Determine the [x, y] coordinate at the center of the cell enclosing the given text.  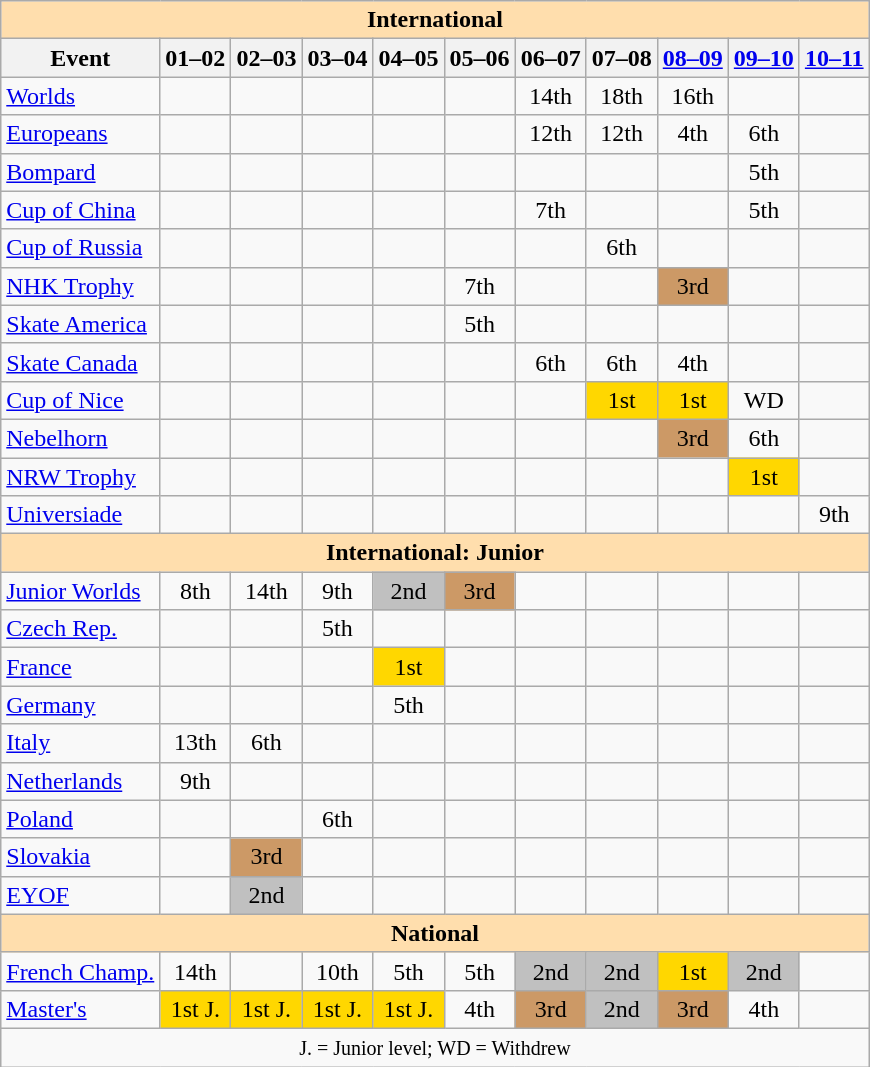
NHK Trophy [80, 286]
WD [764, 400]
Cup of China [80, 210]
07–08 [622, 58]
08–09 [692, 58]
Nebelhorn [80, 438]
Italy [80, 743]
International: Junior [435, 553]
Worlds [80, 96]
Czech Rep. [80, 629]
13th [196, 743]
French Champ. [80, 971]
Cup of Russia [80, 248]
05–06 [480, 58]
Universiade [80, 515]
Europeans [80, 134]
Junior Worlds [80, 591]
Event [80, 58]
National [435, 933]
09–10 [764, 58]
Skate Canada [80, 362]
16th [692, 96]
01–02 [196, 58]
France [80, 667]
18th [622, 96]
Slovakia [80, 857]
02–03 [266, 58]
06–07 [550, 58]
Skate America [80, 324]
Germany [80, 705]
J. = Junior level; WD = Withdrew [435, 1047]
Bompard [80, 172]
Poland [80, 819]
Cup of Nice [80, 400]
04–05 [408, 58]
Netherlands [80, 781]
03–04 [338, 58]
NRW Trophy [80, 477]
10th [338, 971]
10–11 [834, 58]
8th [196, 591]
Master's [80, 1009]
EYOF [80, 895]
International [435, 20]
